From the cell containing the given text, extract its center point as (x, y) coordinate. 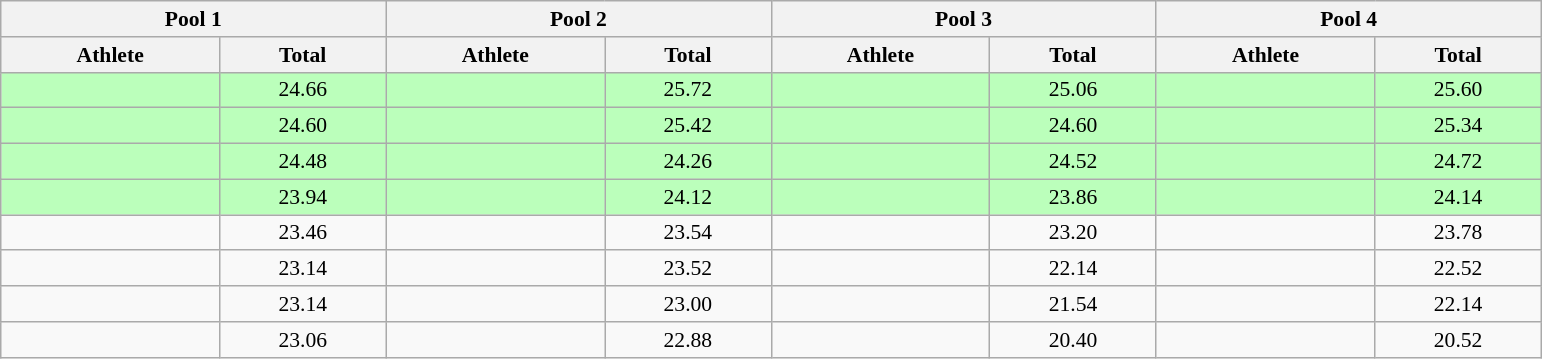
24.14 (1458, 197)
25.06 (1073, 90)
Pool 1 (194, 19)
22.52 (1458, 269)
24.72 (1458, 162)
25.60 (1458, 90)
25.34 (1458, 126)
24.66 (303, 90)
24.52 (1073, 162)
Pool 4 (1348, 19)
Pool 3 (964, 19)
23.06 (303, 340)
25.42 (688, 126)
24.26 (688, 162)
23.94 (303, 197)
23.54 (688, 233)
23.00 (688, 304)
23.52 (688, 269)
23.20 (1073, 233)
23.78 (1458, 233)
20.40 (1073, 340)
25.72 (688, 90)
21.54 (1073, 304)
23.86 (1073, 197)
24.12 (688, 197)
Pool 2 (578, 19)
23.46 (303, 233)
24.48 (303, 162)
22.88 (688, 340)
20.52 (1458, 340)
